Locate the cell with the specified text and output its [X, Y] center coordinate. 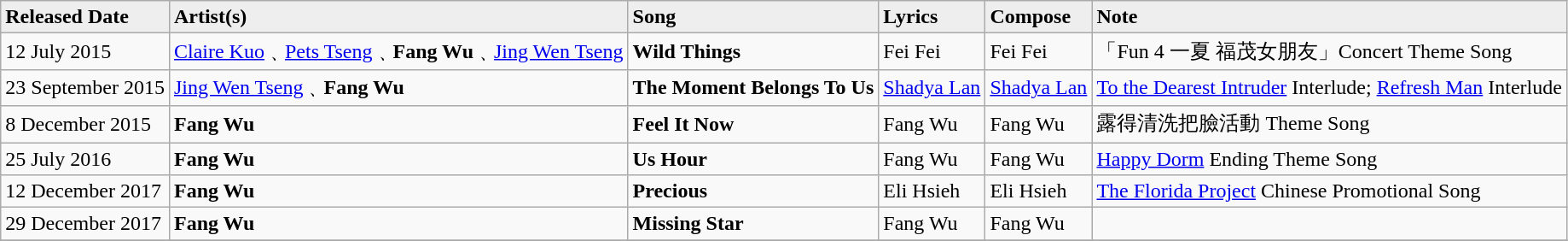
Missing Star [753, 224]
Song [753, 17]
8 December 2015 [85, 125]
To the Dearest Intruder Interlude; Refresh Man Interlude [1329, 87]
Note [1329, 17]
25 July 2016 [85, 158]
23 September 2015 [85, 87]
Precious [753, 191]
Compose [1039, 17]
29 December 2017 [85, 224]
Happy Dorm Ending Theme Song [1329, 158]
Wild Things [753, 51]
12 December 2017 [85, 191]
The Moment Belongs To Us [753, 87]
露得清洗把臉活動 Theme Song [1329, 125]
Artist(s) [398, 17]
「Fun 4 一夏 福茂女朋友」Concert Theme Song [1329, 51]
The Florida Project Chinese Promotional Song [1329, 191]
Claire Kuo﹑Pets Tseng﹑Fang Wu﹑Jing Wen Tseng [398, 51]
Feel It Now [753, 125]
12 July 2015 [85, 51]
Released Date [85, 17]
Us Hour [753, 158]
Jing Wen Tseng﹑Fang Wu [398, 87]
Lyrics [932, 17]
